From the cell containing the given text, extract its center point as [x, y] coordinate. 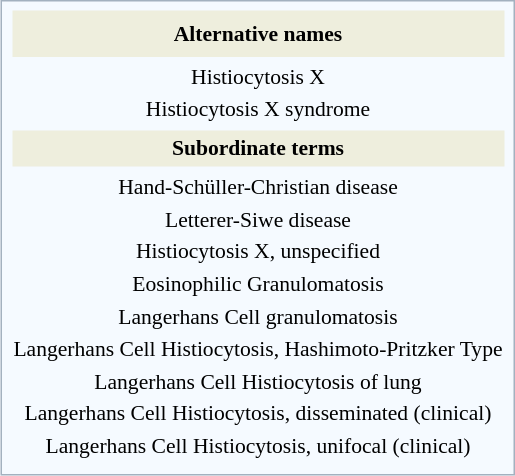
Histiocytosis XHistiocytosis X syndrome [258, 93]
Alternative names [258, 34]
Subordinate terms [258, 148]
